Return the [x, y] coordinate for the center point of the cell that contains the specified text.  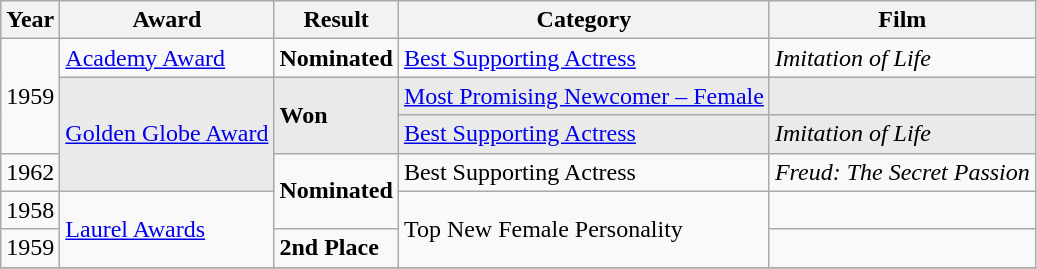
2nd Place [336, 248]
1962 [30, 172]
Freud: The Secret Passion [902, 172]
Won [336, 115]
Result [336, 20]
Year [30, 20]
Most Promising Newcomer – Female [584, 96]
Category [584, 20]
Top New Female Personality [584, 229]
Golden Globe Award [167, 134]
1958 [30, 210]
Film [902, 20]
Academy Award [167, 58]
Award [167, 20]
Laurel Awards [167, 229]
